From the cell containing the given text, extract its center point as (x, y) coordinate. 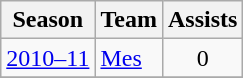
0 (202, 58)
Team (129, 20)
Mes (129, 58)
Assists (202, 20)
Season (48, 20)
2010–11 (48, 58)
